Provide the (x, y) coordinate of the cell's center where the given text is located.  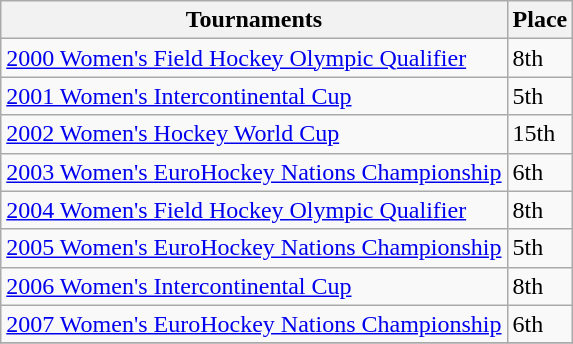
15th (540, 134)
2001 Women's Intercontinental Cup (254, 96)
Place (540, 20)
2007 Women's EuroHockey Nations Championship (254, 324)
2004 Women's Field Hockey Olympic Qualifier (254, 210)
2006 Women's Intercontinental Cup (254, 286)
Tournaments (254, 20)
2005 Women's EuroHockey Nations Championship (254, 248)
2002 Women's Hockey World Cup (254, 134)
2000 Women's Field Hockey Olympic Qualifier (254, 58)
2003 Women's EuroHockey Nations Championship (254, 172)
